Determine the [X, Y] coordinate at the center of the cell enclosing the given text.  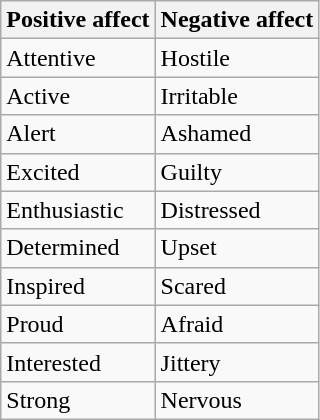
Negative affect [237, 20]
Irritable [237, 96]
Ashamed [237, 134]
Proud [78, 324]
Alert [78, 134]
Distressed [237, 210]
Hostile [237, 58]
Nervous [237, 400]
Inspired [78, 286]
Excited [78, 172]
Jittery [237, 362]
Determined [78, 248]
Guilty [237, 172]
Scared [237, 286]
Positive affect [78, 20]
Strong [78, 400]
Upset [237, 248]
Afraid [237, 324]
Enthusiastic [78, 210]
Attentive [78, 58]
Active [78, 96]
Interested [78, 362]
